Search for the cell housing the specified text and yield its [x, y] center coordinate. 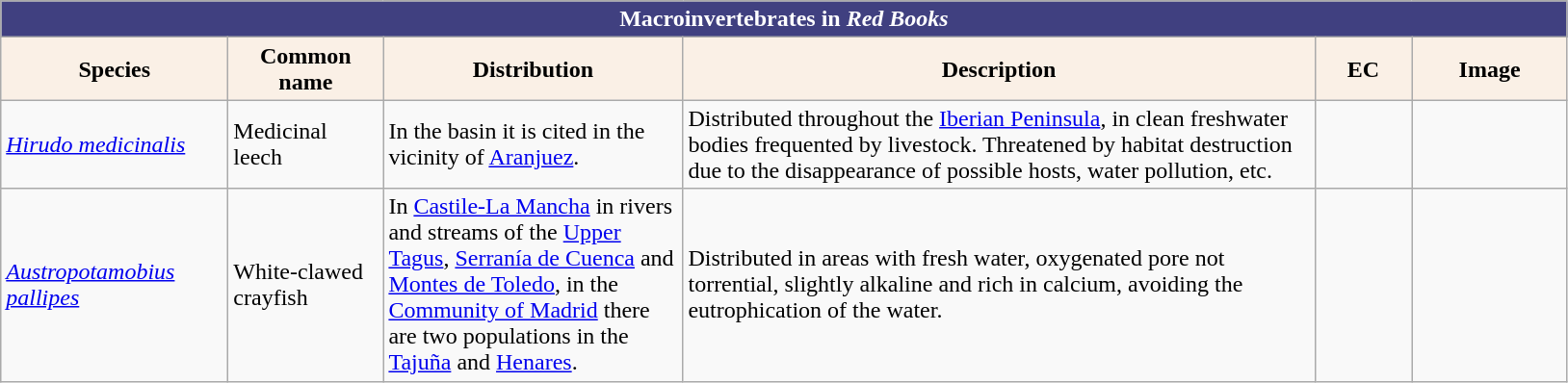
In the basin it is cited in the vicinity of Aranjuez. [534, 144]
Description [999, 69]
Image [1489, 69]
Austropotamobius pallipes [115, 285]
Macroinvertebrates in Red Books [784, 19]
Hirudo medicinalis [115, 144]
Distribution [534, 69]
EC [1364, 69]
Species [115, 69]
Common name [306, 69]
White-clawed crayfish [306, 285]
Medicinal leech [306, 144]
